Output the [x, y] coordinate of the center of the cell containing the given text.  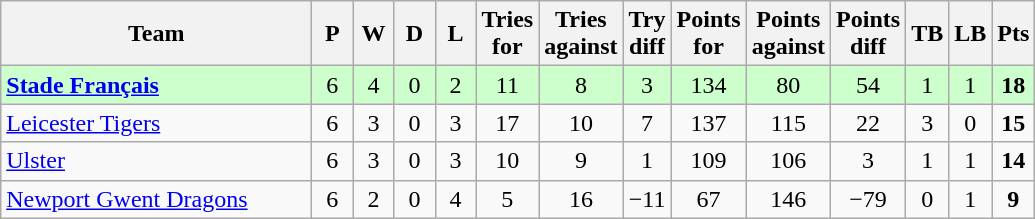
Ulster [156, 161]
Points diff [868, 34]
134 [708, 85]
Newport Gwent Dragons [156, 199]
14 [1014, 161]
54 [868, 85]
Try diff [647, 34]
22 [868, 123]
Points against [788, 34]
L [456, 34]
Stade Français [156, 85]
Tries for [508, 34]
Leicester Tigers [156, 123]
18 [1014, 85]
TB [928, 34]
Points for [708, 34]
7 [647, 123]
11 [508, 85]
16 [581, 199]
15 [1014, 123]
17 [508, 123]
−79 [868, 199]
D [414, 34]
P [332, 34]
Team [156, 34]
LB [970, 34]
146 [788, 199]
W [374, 34]
5 [508, 199]
−11 [647, 199]
137 [708, 123]
115 [788, 123]
106 [788, 161]
80 [788, 85]
Pts [1014, 34]
8 [581, 85]
67 [708, 199]
Tries against [581, 34]
109 [708, 161]
